For the text-containing cell, return its midpoint in (x, y) coordinate format. 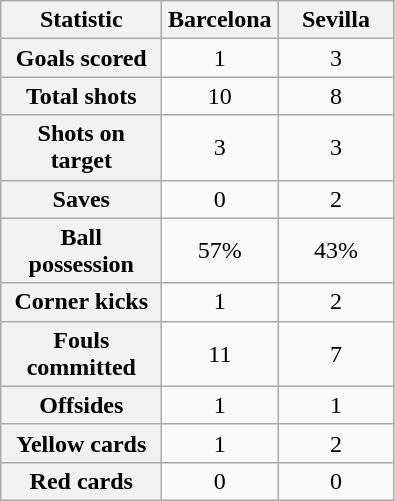
Yellow cards (82, 443)
Sevilla (336, 20)
57% (220, 250)
Red cards (82, 481)
Fouls committed (82, 354)
Statistic (82, 20)
Barcelona (220, 20)
8 (336, 96)
Corner kicks (82, 302)
Saves (82, 199)
Offsides (82, 405)
10 (220, 96)
Goals scored (82, 58)
Shots on target (82, 148)
7 (336, 354)
43% (336, 250)
Ball possession (82, 250)
Total shots (82, 96)
11 (220, 354)
